For the text-containing cell, return its midpoint in (x, y) coordinate format. 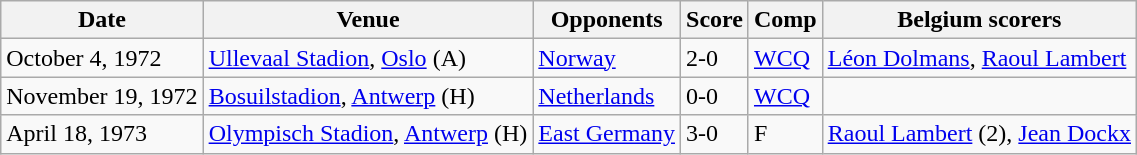
2-0 (715, 58)
October 4, 1972 (102, 58)
F (785, 134)
Léon Dolmans, Raoul Lambert (979, 58)
Olympisch Stadion, Antwerp (H) (368, 134)
Score (715, 20)
Netherlands (607, 96)
East Germany (607, 134)
Belgium scorers (979, 20)
0-0 (715, 96)
Venue (368, 20)
April 18, 1973 (102, 134)
Comp (785, 20)
Opponents (607, 20)
Date (102, 20)
Raoul Lambert (2), Jean Dockx (979, 134)
November 19, 1972 (102, 96)
Bosuilstadion, Antwerp (H) (368, 96)
Ullevaal Stadion, Oslo (A) (368, 58)
Norway (607, 58)
3-0 (715, 134)
